Locate the cell with the specified text and output its (X, Y) center coordinate. 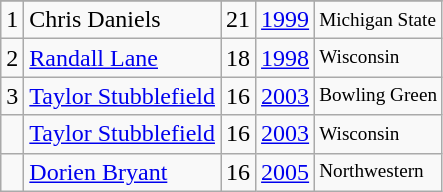
18 (238, 58)
Randall Lane (122, 58)
Northwestern (378, 172)
2 (12, 58)
Michigan State (378, 20)
Dorien Bryant (122, 172)
Chris Daniels (122, 20)
1 (12, 20)
1999 (286, 20)
1998 (286, 58)
3 (12, 96)
21 (238, 20)
2005 (286, 172)
Bowling Green (378, 96)
